Return [X, Y] of the center of cell containing provided text 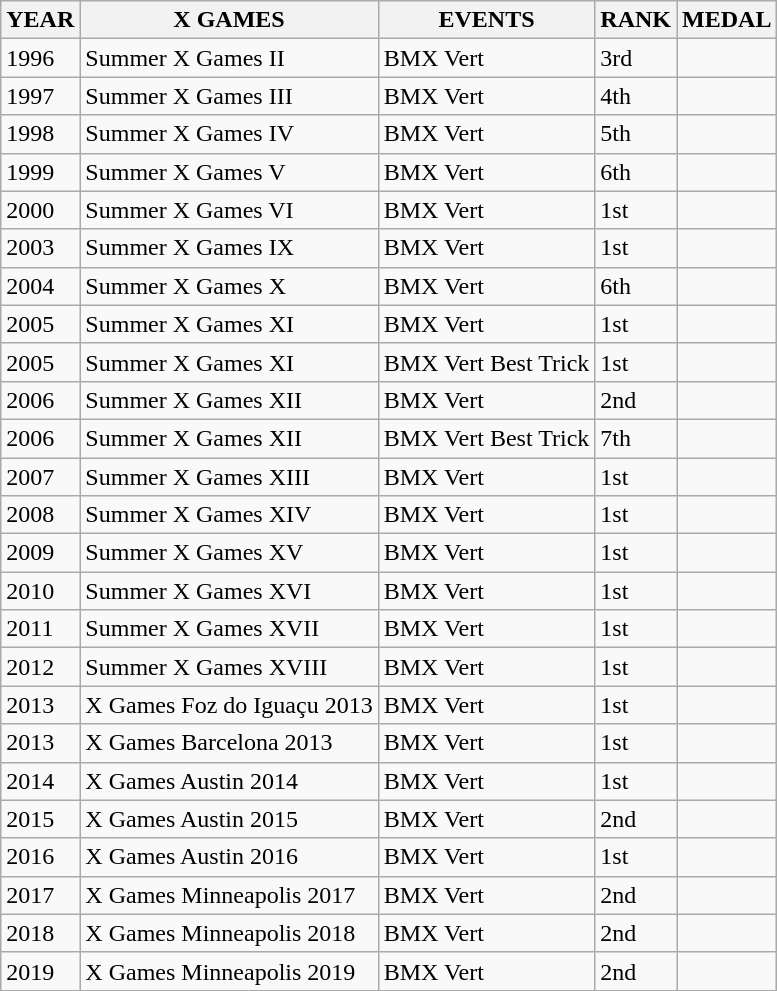
2012 [40, 667]
4th [636, 96]
2003 [40, 248]
2008 [40, 515]
Summer X Games XVIII [229, 667]
1997 [40, 96]
Summer X Games III [229, 96]
X Games Minneapolis 2017 [229, 895]
2014 [40, 781]
1998 [40, 134]
3rd [636, 58]
2009 [40, 553]
Summer X Games XVI [229, 591]
2016 [40, 857]
5th [636, 134]
Summer X Games IX [229, 248]
X GAMES [229, 20]
X Games Austin 2014 [229, 781]
2000 [40, 210]
Summer X Games V [229, 172]
2019 [40, 971]
2010 [40, 591]
Summer X Games IV [229, 134]
2011 [40, 629]
Summer X Games II [229, 58]
MEDAL [727, 20]
2007 [40, 477]
1996 [40, 58]
X Games Austin 2015 [229, 819]
Summer X Games XIV [229, 515]
X Games Foz do Iguaçu 2013 [229, 705]
1999 [40, 172]
X Games Minneapolis 2018 [229, 933]
Summer X Games VI [229, 210]
EVENTS [486, 20]
RANK [636, 20]
Summer X Games XIII [229, 477]
X Games Minneapolis 2019 [229, 971]
2004 [40, 286]
2017 [40, 895]
2015 [40, 819]
X Games Austin 2016 [229, 857]
Summer X Games X [229, 286]
7th [636, 438]
Summer X Games XV [229, 553]
YEAR [40, 20]
2018 [40, 933]
X Games Barcelona 2013 [229, 743]
Summer X Games XVII [229, 629]
